Pinpoint the cell where the given text exists, returning its (X, Y) midpoint coordinate. 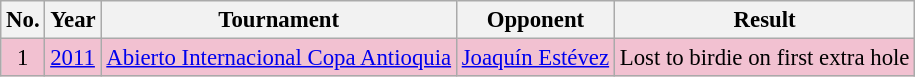
Year (73, 20)
Abierto Internacional Copa Antioquia (278, 58)
2011 (73, 58)
1 (23, 58)
Opponent (535, 20)
Tournament (278, 20)
Result (764, 20)
Lost to birdie on first extra hole (764, 58)
No. (23, 20)
Joaquín Estévez (535, 58)
